Identify which cell holds the provided text, then report its [x, y] central coordinate. 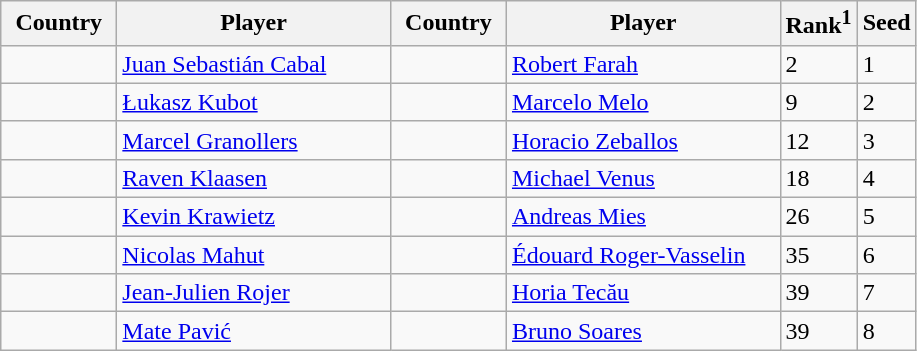
4 [886, 178]
Jean-Julien Rojer [254, 293]
18 [818, 178]
Marcel Granollers [254, 140]
Nicolas Mahut [254, 255]
Horacio Zeballos [643, 140]
7 [886, 293]
26 [818, 217]
Michael Venus [643, 178]
Seed [886, 24]
Robert Farah [643, 64]
5 [886, 217]
Juan Sebastián Cabal [254, 64]
Horia Tecău [643, 293]
Łukasz Kubot [254, 102]
9 [818, 102]
1 [886, 64]
Rank1 [818, 24]
Bruno Soares [643, 331]
35 [818, 255]
Raven Klaasen [254, 178]
6 [886, 255]
3 [886, 140]
Marcelo Melo [643, 102]
Mate Pavić [254, 331]
8 [886, 331]
Édouard Roger-Vasselin [643, 255]
12 [818, 140]
Andreas Mies [643, 217]
Kevin Krawietz [254, 217]
